Return the [X, Y] coordinate for the center point of the cell that contains the specified text.  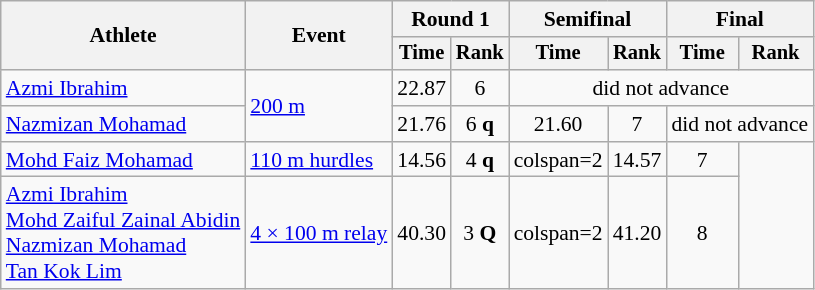
Event [318, 36]
21.60 [558, 124]
Athlete [124, 36]
14.56 [422, 160]
3 Q [480, 233]
22.87 [422, 88]
8 [702, 233]
40.30 [422, 233]
4 q [480, 160]
Round 1 [450, 19]
200 m [318, 106]
Mohd Faiz Mohamad [124, 160]
Azmi Ibrahim [124, 88]
6 [480, 88]
6 q [480, 124]
Azmi IbrahimMohd Zaiful Zainal AbidinNazmizan MohamadTan Kok Lim [124, 233]
41.20 [638, 233]
14.57 [638, 160]
Nazmizan Mohamad [124, 124]
Final [740, 19]
21.76 [422, 124]
Semifinal [588, 19]
4 × 100 m relay [318, 233]
110 m hurdles [318, 160]
